For the text-containing cell, return its midpoint in [X, Y] coordinate format. 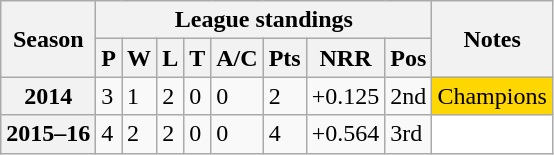
Notes [492, 39]
League standings [264, 20]
3rd [408, 134]
+0.564 [346, 134]
P [109, 58]
3 [109, 96]
2014 [48, 96]
W [140, 58]
1 [140, 96]
T [198, 58]
L [170, 58]
Pos [408, 58]
NRR [346, 58]
Pts [284, 58]
2nd [408, 96]
2015–16 [48, 134]
+0.125 [346, 96]
Season [48, 39]
Champions [492, 96]
A/C [237, 58]
